Provide the (X, Y) coordinate of the cell's center where the given text is located.  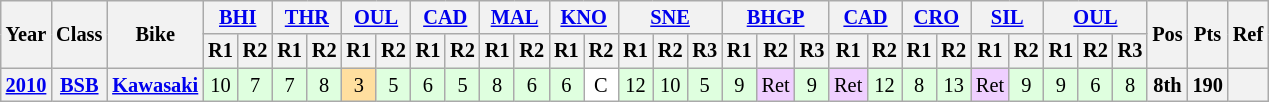
8th (1167, 85)
BHI (238, 17)
13 (954, 85)
CRO (936, 17)
Year (26, 34)
SIL (1008, 17)
Kawasaki (155, 85)
KNO (584, 17)
Pos (1167, 34)
Bike (155, 34)
2010 (26, 85)
C (602, 85)
SNE (670, 17)
MAL (514, 17)
BHGP (776, 17)
190 (1208, 85)
Class (79, 34)
3 (358, 85)
Pts (1208, 34)
Ref (1248, 34)
BSB (79, 85)
THR (306, 17)
